Capture the cell that displays the provided text and extract its [x, y] central coordinate. 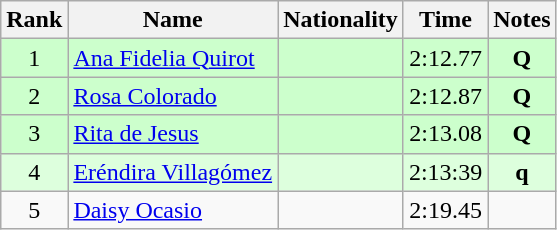
2:12.87 [445, 96]
q [522, 172]
Nationality [341, 20]
Daisy Ocasio [173, 210]
Eréndira Villagómez [173, 172]
Rank [34, 20]
3 [34, 134]
5 [34, 210]
1 [34, 58]
2:13.08 [445, 134]
Time [445, 20]
Ana Fidelia Quirot [173, 58]
Rita de Jesus [173, 134]
2:13:39 [445, 172]
Name [173, 20]
2:19.45 [445, 210]
Rosa Colorado [173, 96]
2:12.77 [445, 58]
2 [34, 96]
Notes [522, 20]
4 [34, 172]
